Search for the cell housing the specified text and yield its [x, y] center coordinate. 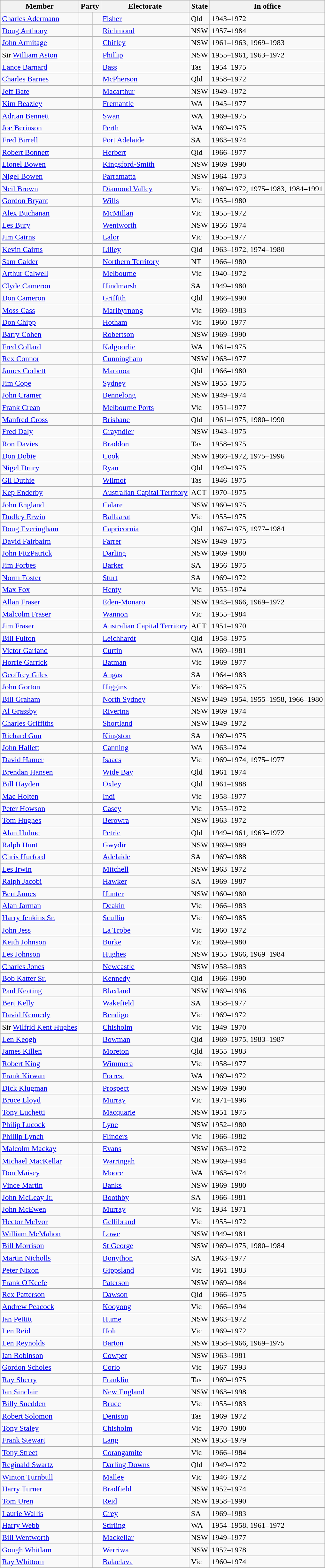
Diamond Valley [145, 189]
Hindmarsh [145, 286]
Kingston [145, 735]
Sir William Aston [40, 55]
Frank Stewart [40, 1440]
1958–1966, 1969–1975 [267, 1343]
Corangamite [145, 1452]
1970–1980 [267, 1428]
1960–1975 [267, 504]
1961–1974 [267, 772]
Charles Barnes [40, 79]
Max Fox [40, 590]
Winton Turnbull [40, 1477]
Kooyong [145, 1307]
Les Irwin [40, 869]
John Gorton [40, 687]
Ralph Jacobi [40, 881]
Charles Jones [40, 966]
Holt [145, 1331]
1955–1980 [267, 201]
Newcastle [145, 966]
Melbourne Ports [145, 407]
Chifley [145, 43]
Charles Griffiths [40, 723]
Batman [145, 663]
1945–1977 [267, 103]
Werriwa [145, 1550]
Herbert [145, 152]
1966–1994 [267, 1307]
Ralph Hunt [40, 845]
Keith Johnson [40, 942]
Frank Kirwan [40, 1076]
Perth [145, 128]
Mackellar [145, 1538]
1946–1972 [267, 1477]
NT [199, 261]
Harry Jenkins Sr. [40, 918]
Party [90, 6]
1952–1978 [267, 1550]
Warringah [145, 1161]
David Hamer [40, 760]
Bruce Lloyd [40, 1100]
Member [40, 6]
Frank O'Keefe [40, 1282]
1952–1980 [267, 1124]
Reginald Swartz [40, 1465]
Riverina [145, 711]
1966–1972, 1975–1996 [267, 456]
Jim Cairns [40, 237]
Lionel Bowen [40, 164]
Darling [145, 553]
Rex Patterson [40, 1294]
Ian Pettitt [40, 1319]
1969–1988 [267, 857]
Richmond [145, 31]
Flinders [145, 1137]
Ryan [145, 468]
Bill Graham [40, 699]
Banks [145, 1185]
1951–1977 [267, 407]
1956–1975 [267, 565]
Dudley Erwin [40, 517]
Paul Keating [40, 991]
Kalgoorlie [145, 346]
Grey [145, 1513]
Bert James [40, 893]
Fisher [145, 19]
1949–1954, 1955–1958, 1966–1980 [267, 699]
Stirling [145, 1526]
Moreton [145, 1051]
Don Chipp [40, 322]
William McMahon [40, 1234]
Angas [145, 675]
Peter Nixon [40, 1270]
Fred Birrell [40, 140]
Rex Connor [40, 359]
Robert Solomon [40, 1416]
Billy Snedden [40, 1404]
Jeff Bate [40, 91]
Evans [145, 1149]
Lowe [145, 1234]
Bert Kelly [40, 1003]
Bill Hayden [40, 784]
Wentworth [145, 225]
Fremantle [145, 103]
1961–1988 [267, 784]
Bass [145, 67]
Melbourne [145, 274]
Maribyrnong [145, 310]
Lilley [145, 249]
Calare [145, 504]
Sydney [145, 383]
Northern Territory [145, 261]
John Cramer [40, 395]
Doug Everingham [40, 529]
New England [145, 1392]
Tom Uren [40, 1501]
Malcolm Mackay [40, 1149]
Hume [145, 1319]
Robert King [40, 1064]
1969–1985 [267, 918]
Berowra [145, 821]
Phillip [145, 55]
Griffith [145, 298]
1969–1975, 1980–1984 [267, 1246]
Malcolm Fraser [40, 614]
1955–1984 [267, 614]
Hunter [145, 893]
Len Keogh [40, 1039]
Kep Enderby [40, 492]
1969–1974, 1975–1977 [267, 760]
Martin Nicholls [40, 1258]
Len Reid [40, 1331]
Sam Calder [40, 261]
Gellibrand [145, 1222]
1964–1973 [267, 177]
Robertson [145, 334]
Harry Turner [40, 1489]
Geoffrey Giles [40, 675]
1970–1975 [267, 492]
Mallee [145, 1477]
St George [145, 1246]
Fred Daly [40, 432]
1943–1966, 1969–1972 [267, 602]
Port Adelaide [145, 140]
Chris Hurford [40, 857]
Robert Bonnett [40, 152]
Barker [145, 565]
Wills [145, 201]
Balaclava [145, 1562]
Forrest [145, 1076]
Barton [145, 1343]
1963–1972, 1974–1980 [267, 249]
Don Maisey [40, 1173]
Isaacs [145, 760]
Eden-Monaro [145, 602]
1954–1975 [267, 67]
McPherson [145, 79]
Ballaarat [145, 517]
1955–1974 [267, 590]
Ray Whittorn [40, 1562]
Sir Wilfrid Kent Hughes [40, 1027]
Higgins [145, 687]
1969–1987 [267, 881]
1953–1979 [267, 1440]
Bowman [145, 1039]
Jim Forbes [40, 565]
Franklin [145, 1380]
1955–1966, 1969–1984 [267, 954]
Hotham [145, 322]
Tony Luchetti [40, 1112]
Gwydir [145, 845]
Gordon Scholes [40, 1367]
1958–1972 [267, 79]
1971–1996 [267, 1100]
1954–1958, 1961–1972 [267, 1526]
Scullin [145, 918]
Alan Jarman [40, 905]
1966–1975 [267, 1294]
Harry Webb [40, 1526]
1963–1998 [267, 1392]
1949–1961, 1963–1972 [267, 833]
Nigel Drury [40, 468]
Len Reynolds [40, 1343]
Mac Holten [40, 796]
Charles Adermann [40, 19]
Wide Bay [145, 772]
1966–1981 [267, 1197]
Kennedy [145, 979]
Kevin Cairns [40, 249]
1960–1972 [267, 930]
Don Cameron [40, 298]
Al Grassby [40, 711]
Lalor [145, 237]
Macquarie [145, 1112]
Moore [145, 1173]
Nigel Bowen [40, 177]
Cook [145, 456]
Cunningham [145, 359]
1949–1974 [267, 395]
Kim Beazley [40, 103]
Boothby [145, 1197]
Wakefield [145, 1003]
Andrew Peacock [40, 1307]
1958–1990 [267, 1501]
Tom Hughes [40, 821]
Ray Sherry [40, 1380]
Blaxland [145, 991]
1967–1975, 1977–1984 [267, 529]
Bendigo [145, 1015]
1969–1989 [267, 845]
Norm Foster [40, 578]
David Kennedy [40, 1015]
Wannon [145, 614]
Don Dobie [40, 456]
Kingsford-Smith [145, 164]
Capricornia [145, 529]
North Sydney [145, 699]
Alex Buchanan [40, 213]
Bill Morrison [40, 1246]
John Hallett [40, 748]
Shortland [145, 723]
Jim Fraser [40, 626]
La Trobe [145, 930]
Wilmot [145, 480]
1961–1975, 1980–1990 [267, 420]
Ian Robinson [40, 1355]
1956–1974 [267, 225]
1949–1977 [267, 1538]
Wimmera [145, 1064]
Farrer [145, 541]
Lyne [145, 1124]
1949–1981 [267, 1234]
Grayndler [145, 432]
Macarthur [145, 91]
Brisbane [145, 420]
1943–1975 [267, 432]
In office [267, 6]
John McEwen [40, 1209]
1940–1972 [267, 274]
Electorate [145, 6]
Paterson [145, 1282]
1969–1984 [267, 1282]
Manfred Cross [40, 420]
1960–1977 [267, 322]
Gough Whitlam [40, 1550]
Canning [145, 748]
Tony Street [40, 1452]
1951–1975 [267, 1112]
1961–1963, 1969–1983 [267, 43]
David Fairbairn [40, 541]
Richard Gun [40, 735]
1969–1975, 1983–1987 [267, 1039]
Gippsland [145, 1270]
Clyde Cameron [40, 286]
1960–1974 [267, 1562]
Hawker [145, 881]
Reid [145, 1501]
1966–1983 [267, 905]
Cowper [145, 1355]
1963–1981 [267, 1355]
1966–1982 [267, 1137]
Neil Brown [40, 189]
Joe Berinson [40, 128]
1966–1984 [267, 1452]
Hector McIvor [40, 1222]
Curtin [145, 650]
Gordon Bryant [40, 201]
Vince Martin [40, 1185]
1943–1972 [267, 19]
Deakin [145, 905]
Dick Klugman [40, 1088]
Les Bury [40, 225]
Darling Downs [145, 1465]
1961–1983 [267, 1270]
Allan Fraser [40, 602]
Bonython [145, 1258]
1952–1974 [267, 1489]
Corio [145, 1367]
Ron Davies [40, 444]
Michael MacKellar [40, 1161]
Leichhardt [145, 638]
1949–1970 [267, 1027]
James Killen [40, 1051]
Maranoa [145, 371]
Oxley [145, 784]
Horrie Garrick [40, 663]
1951–1970 [267, 626]
Moss Cass [40, 310]
1969–1974 [267, 711]
1967–1993 [267, 1367]
1969–1981 [267, 650]
1949–1980 [267, 286]
Lance Barnard [40, 67]
1958–1983 [267, 966]
Bruce [145, 1404]
Denison [145, 1416]
Lang [145, 1440]
1969–1972, 1975–1983, 1984–1991 [267, 189]
Bill Fulton [40, 638]
Doug Anthony [40, 31]
Victor Garland [40, 650]
Alan Hulme [40, 833]
Les Johnson [40, 954]
1964–1983 [267, 675]
1961–1975 [267, 346]
Gil Duthie [40, 480]
John Jess [40, 930]
1934–1971 [267, 1209]
Laurie Wallis [40, 1513]
Peter Howson [40, 808]
Indi [145, 796]
Ian Sinclair [40, 1392]
John England [40, 504]
Phillip Lynch [40, 1137]
1969–1977 [267, 663]
Burke [145, 942]
1969–1996 [267, 991]
1966–1977 [267, 152]
Arthur Calwell [40, 274]
James Corbett [40, 371]
John McLeay Jr. [40, 1197]
1955–1961, 1963–1972 [267, 55]
Bradfield [145, 1489]
Swan [145, 116]
Parramatta [145, 177]
Petrie [145, 833]
Adrian Bennett [40, 116]
Barry Cohen [40, 334]
1957–1984 [267, 31]
Braddon [145, 444]
Bennelong [145, 395]
Philip Lucock [40, 1124]
Mitchell [145, 869]
Adelaide [145, 857]
1968–1975 [267, 687]
1969–1994 [267, 1161]
Hughes [145, 954]
1955–1977 [267, 237]
Bill Wentworth [40, 1538]
Casey [145, 808]
McMillan [145, 213]
State [199, 6]
Fred Collard [40, 346]
Prospect [145, 1088]
1960–1980 [267, 893]
Sturt [145, 578]
Henty [145, 590]
Jim Cope [40, 383]
Tony Staley [40, 1428]
1946–1975 [267, 480]
John FitzPatrick [40, 553]
Dawson [145, 1294]
Bob Katter Sr. [40, 979]
John Armitage [40, 43]
Frank Crean [40, 407]
Brendan Hansen [40, 772]
